Identify which cell holds the provided text, then report its (x, y) central coordinate. 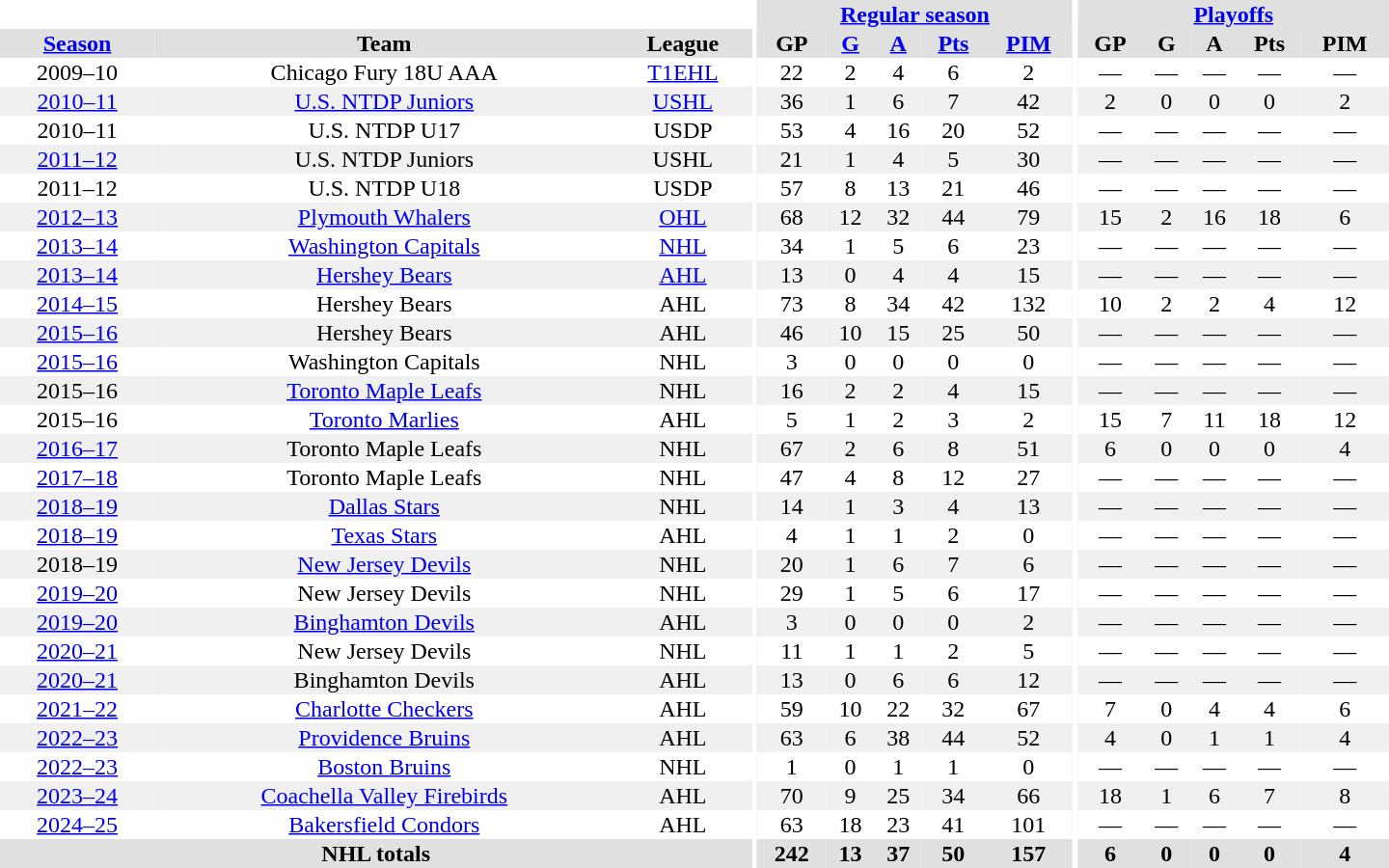
41 (953, 825)
2023–24 (77, 796)
Providence Bruins (384, 738)
Toronto Marlies (384, 420)
14 (792, 506)
38 (898, 738)
9 (851, 796)
Regular season (914, 14)
Plymouth Whalers (384, 217)
2012–13 (77, 217)
27 (1028, 477)
Season (77, 43)
59 (792, 709)
242 (792, 854)
Bakersfield Condors (384, 825)
U.S. NTDP U17 (384, 130)
66 (1028, 796)
47 (792, 477)
132 (1028, 304)
101 (1028, 825)
2024–25 (77, 825)
2009–10 (77, 72)
79 (1028, 217)
73 (792, 304)
68 (792, 217)
29 (792, 593)
157 (1028, 854)
NHL totals (376, 854)
30 (1028, 159)
36 (792, 101)
37 (898, 854)
Charlotte Checkers (384, 709)
Playoffs (1234, 14)
53 (792, 130)
2016–17 (77, 448)
2017–18 (77, 477)
OHL (683, 217)
2021–22 (77, 709)
51 (1028, 448)
Team (384, 43)
Chicago Fury 18U AAA (384, 72)
U.S. NTDP U18 (384, 188)
Texas Stars (384, 535)
70 (792, 796)
Dallas Stars (384, 506)
17 (1028, 593)
T1EHL (683, 72)
League (683, 43)
Coachella Valley Firebirds (384, 796)
2014–15 (77, 304)
Boston Bruins (384, 767)
57 (792, 188)
